Output the [X, Y] coordinate of the center of the cell containing the given text.  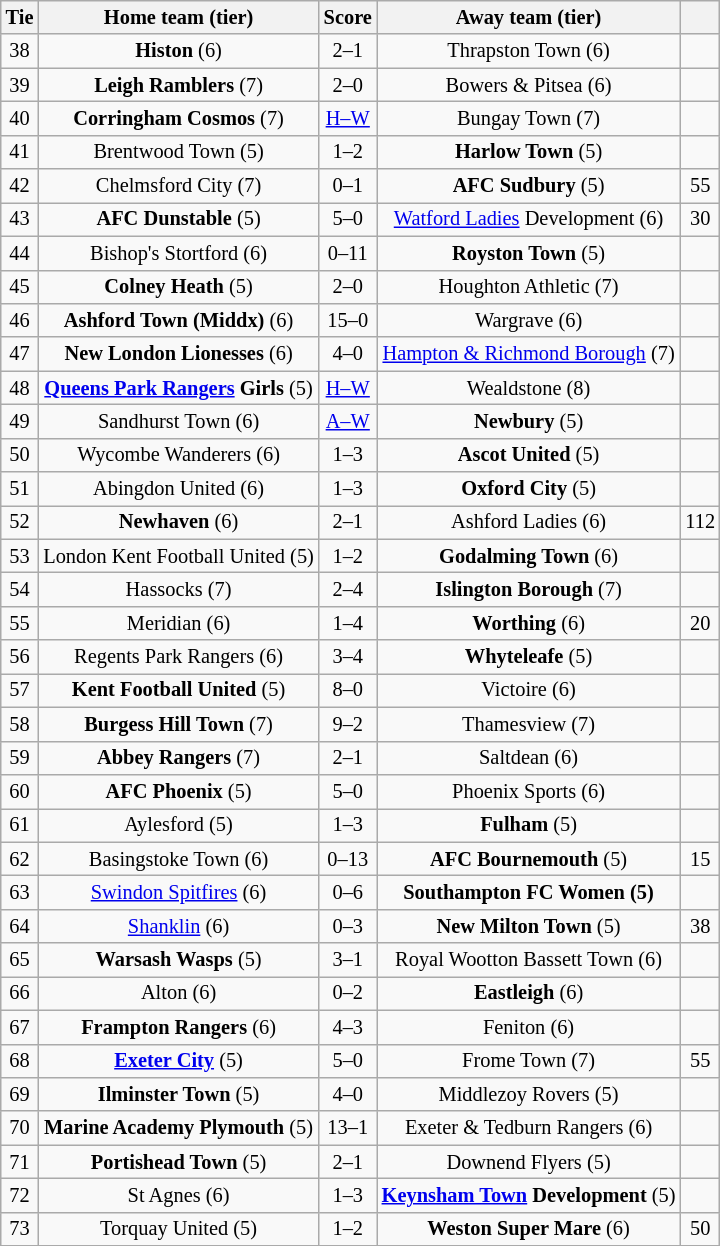
Leigh Ramblers (7) [178, 85]
Royal Wootton Bassett Town (6) [529, 960]
Godalming Town (6) [529, 556]
London Kent Football United (5) [178, 556]
1–4 [348, 623]
Hampton & Richmond Borough (7) [529, 354]
0–13 [348, 859]
60 [20, 791]
64 [20, 926]
59 [20, 758]
48 [20, 388]
Torquay United (5) [178, 1229]
71 [20, 1162]
Burgess Hill Town (7) [178, 724]
41 [20, 152]
0–1 [348, 186]
Home team (tier) [178, 17]
57 [20, 690]
Whyteleafe (5) [529, 657]
AFC Phoenix (5) [178, 791]
40 [20, 118]
Alton (6) [178, 993]
A–W [348, 421]
58 [20, 724]
68 [20, 1061]
0–2 [348, 993]
Newhaven (6) [178, 522]
15–0 [348, 320]
Houghton Athletic (7) [529, 287]
Thamesview (7) [529, 724]
54 [20, 589]
Away team (tier) [529, 17]
Eastleigh (6) [529, 993]
0–3 [348, 926]
Downend Flyers (5) [529, 1162]
Ilminster Town (5) [178, 1094]
39 [20, 85]
Frampton Rangers (6) [178, 1027]
Frome Town (7) [529, 1061]
63 [20, 892]
53 [20, 556]
2–4 [348, 589]
45 [20, 287]
Worthing (6) [529, 623]
Tie [20, 17]
61 [20, 825]
Newbury (5) [529, 421]
49 [20, 421]
St Agnes (6) [178, 1195]
Abingdon United (6) [178, 489]
Bungay Town (7) [529, 118]
Aylesford (5) [178, 825]
Royston Town (5) [529, 253]
Histon (6) [178, 51]
Warsash Wasps (5) [178, 960]
Exeter City (5) [178, 1061]
Ascot United (5) [529, 455]
Basingstoke Town (6) [178, 859]
Ashford Ladies (6) [529, 522]
Kent Football United (5) [178, 690]
Oxford City (5) [529, 489]
AFC Sudbury (5) [529, 186]
4–3 [348, 1027]
20 [700, 623]
15 [700, 859]
Fulham (5) [529, 825]
13–1 [348, 1128]
Bowers & Pitsea (6) [529, 85]
65 [20, 960]
Bishop's Stortford (6) [178, 253]
Swindon Spitfires (6) [178, 892]
0–6 [348, 892]
51 [20, 489]
Meridian (6) [178, 623]
Feniton (6) [529, 1027]
Phoenix Sports (6) [529, 791]
Islington Borough (7) [529, 589]
Shanklin (6) [178, 926]
56 [20, 657]
Score [348, 17]
Victoire (6) [529, 690]
Hassocks (7) [178, 589]
62 [20, 859]
3–4 [348, 657]
New London Lionesses (6) [178, 354]
69 [20, 1094]
Portishead Town (5) [178, 1162]
Thrapston Town (6) [529, 51]
112 [700, 522]
3–1 [348, 960]
AFC Dunstable (5) [178, 219]
Wealdstone (8) [529, 388]
New Milton Town (5) [529, 926]
Chelmsford City (7) [178, 186]
Middlezoy Rovers (5) [529, 1094]
66 [20, 993]
73 [20, 1229]
67 [20, 1027]
Harlow Town (5) [529, 152]
Regents Park Rangers (6) [178, 657]
Marine Academy Plymouth (5) [178, 1128]
46 [20, 320]
8–0 [348, 690]
52 [20, 522]
Southampton FC Women (5) [529, 892]
0–11 [348, 253]
Saltdean (6) [529, 758]
42 [20, 186]
Sandhurst Town (6) [178, 421]
9–2 [348, 724]
Corringham Cosmos (7) [178, 118]
43 [20, 219]
Weston Super Mare (6) [529, 1229]
70 [20, 1128]
Keynsham Town Development (5) [529, 1195]
47 [20, 354]
44 [20, 253]
Colney Heath (5) [178, 287]
Abbey Rangers (7) [178, 758]
Brentwood Town (5) [178, 152]
Queens Park Rangers Girls (5) [178, 388]
Wargrave (6) [529, 320]
AFC Bournemouth (5) [529, 859]
Exeter & Tedburn Rangers (6) [529, 1128]
Wycombe Wanderers (6) [178, 455]
72 [20, 1195]
Ashford Town (Middx) (6) [178, 320]
30 [700, 219]
Watford Ladies Development (6) [529, 219]
